Return (x, y) of the center of cell containing provided text 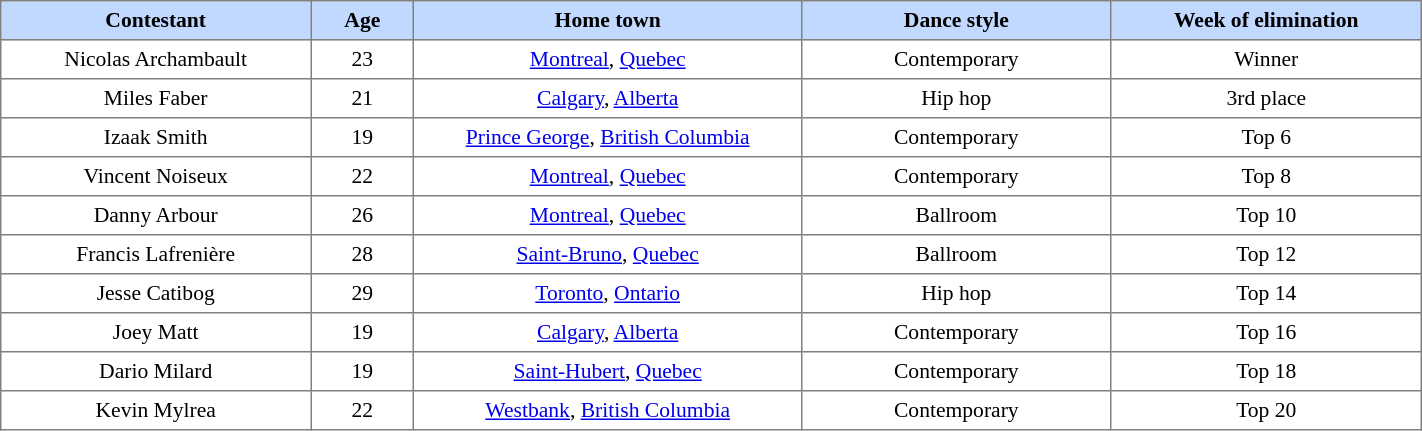
Francis Lafrenière (156, 254)
Danny Arbour (156, 216)
Prince George, British Columbia (608, 138)
Top 12 (1266, 254)
Top 18 (1266, 372)
Saint-Bruno, Quebec (608, 254)
Week of elimination (1266, 20)
Top 14 (1266, 294)
Top 20 (1266, 410)
Top 8 (1266, 176)
Winner (1266, 60)
21 (362, 98)
Age (362, 20)
3rd place (1266, 98)
Saint-Hubert, Quebec (608, 372)
26 (362, 216)
Westbank, British Columbia (608, 410)
Joey Matt (156, 332)
28 (362, 254)
23 (362, 60)
Vincent Noiseux (156, 176)
Top 16 (1266, 332)
Contestant (156, 20)
Izaak Smith (156, 138)
Top 6 (1266, 138)
Top 10 (1266, 216)
Dario Milard (156, 372)
Miles Faber (156, 98)
Nicolas Archambault (156, 60)
Dance style (956, 20)
Kevin Mylrea (156, 410)
29 (362, 294)
Jesse Catibog (156, 294)
Home town (608, 20)
Toronto, Ontario (608, 294)
